For the text-containing cell, return its midpoint in (X, Y) coordinate format. 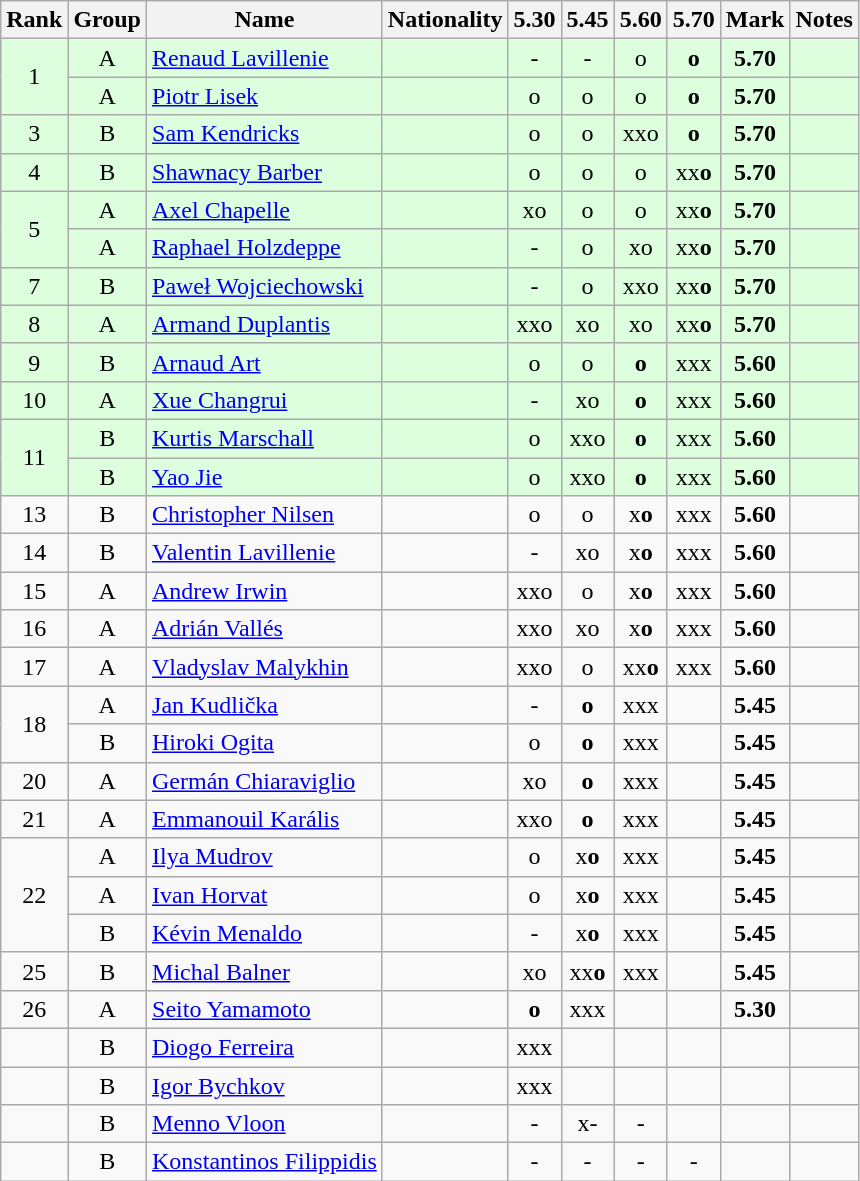
17 (34, 667)
8 (34, 324)
Ivan Horvat (265, 895)
Mark (755, 20)
26 (34, 1009)
7 (34, 286)
14 (34, 553)
Arnaud Art (265, 362)
Yao Jie (265, 477)
Sam Kendricks (265, 134)
Hiroki Ogita (265, 743)
Jan Kudlička (265, 705)
15 (34, 591)
Kévin Menaldo (265, 933)
Kurtis Marschall (265, 438)
Raphael Holzdeppe (265, 248)
Vladyslav Malykhin (265, 667)
Valentin Lavillenie (265, 553)
Paweł Wojciechowski (265, 286)
Piotr Lisek (265, 96)
Axel Chapelle (265, 210)
Xue Changrui (265, 400)
Andrew Irwin (265, 591)
13 (34, 515)
Renaud Lavillenie (265, 58)
Menno Vloon (265, 1124)
Adrián Vallés (265, 629)
5 (34, 229)
Notes (824, 20)
x- (588, 1124)
4 (34, 172)
25 (34, 971)
Germán Chiaraviglio (265, 781)
Shawnacy Barber (265, 172)
3 (34, 134)
Name (265, 20)
Armand Duplantis (265, 324)
Nationality (445, 20)
Group (108, 20)
Rank (34, 20)
16 (34, 629)
Christopher Nilsen (265, 515)
Michal Balner (265, 971)
Ilya Mudrov (265, 857)
22 (34, 895)
18 (34, 724)
1 (34, 77)
Emmanouil Karális (265, 819)
10 (34, 400)
Igor Bychkov (265, 1085)
21 (34, 819)
Konstantinos Filippidis (265, 1162)
Diogo Ferreira (265, 1047)
11 (34, 457)
Seito Yamamoto (265, 1009)
9 (34, 362)
20 (34, 781)
